Identify which cell holds the provided text, then report its (X, Y) central coordinate. 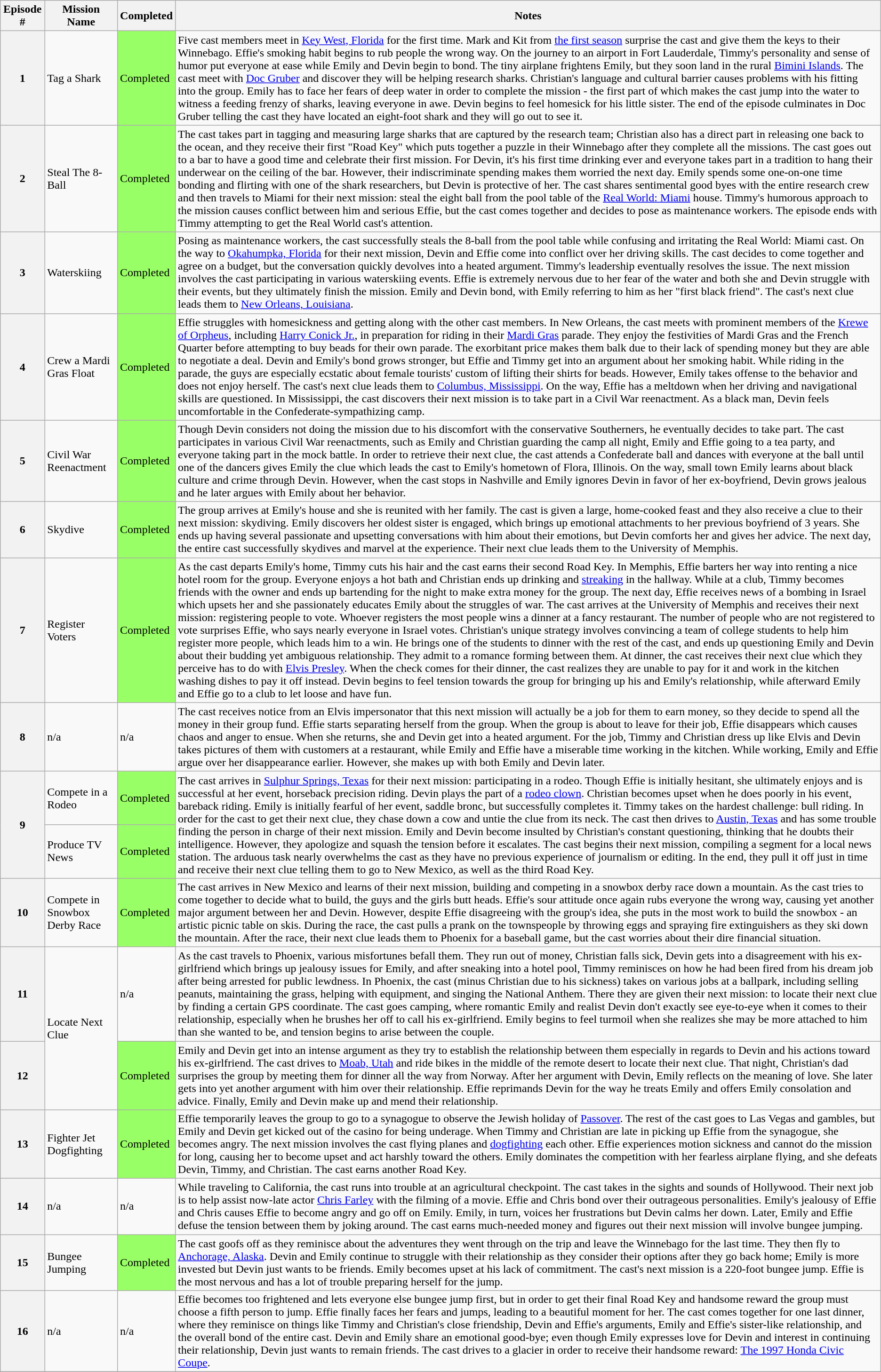
7 (23, 630)
Bungee Jumping (81, 1263)
Civil War Reenactment (81, 461)
Compete in Snowbox Derby Race (81, 912)
10 (23, 912)
Mission Name (81, 16)
11 (23, 994)
Episode # (23, 16)
9 (23, 824)
Produce TV News (81, 852)
12 (23, 1075)
Fighter Jet Dogfighting (81, 1144)
8 (23, 737)
Crew a Mardi Gras Float (81, 367)
Tag a Shark (81, 78)
Register Voters (81, 630)
16 (23, 1332)
2 (23, 179)
13 (23, 1144)
Skydive (81, 530)
4 (23, 367)
6 (23, 530)
15 (23, 1263)
5 (23, 461)
Steal The 8-Ball (81, 179)
14 (23, 1206)
Compete in a Rodeo (81, 798)
Locate Next Clue (81, 1028)
3 (23, 273)
Waterskiing (81, 273)
1 (23, 78)
Notes (528, 16)
